Locate the cell with the specified text and output its (X, Y) center coordinate. 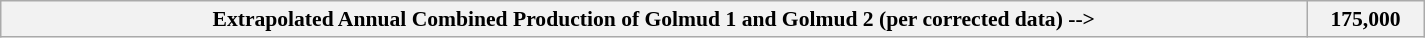
175,000 (1366, 19)
Extrapolated Annual Combined Production of Golmud 1 and Golmud 2 (per corrected data) --> (654, 19)
